Pinpoint the cell where the given text exists, returning its (X, Y) midpoint coordinate. 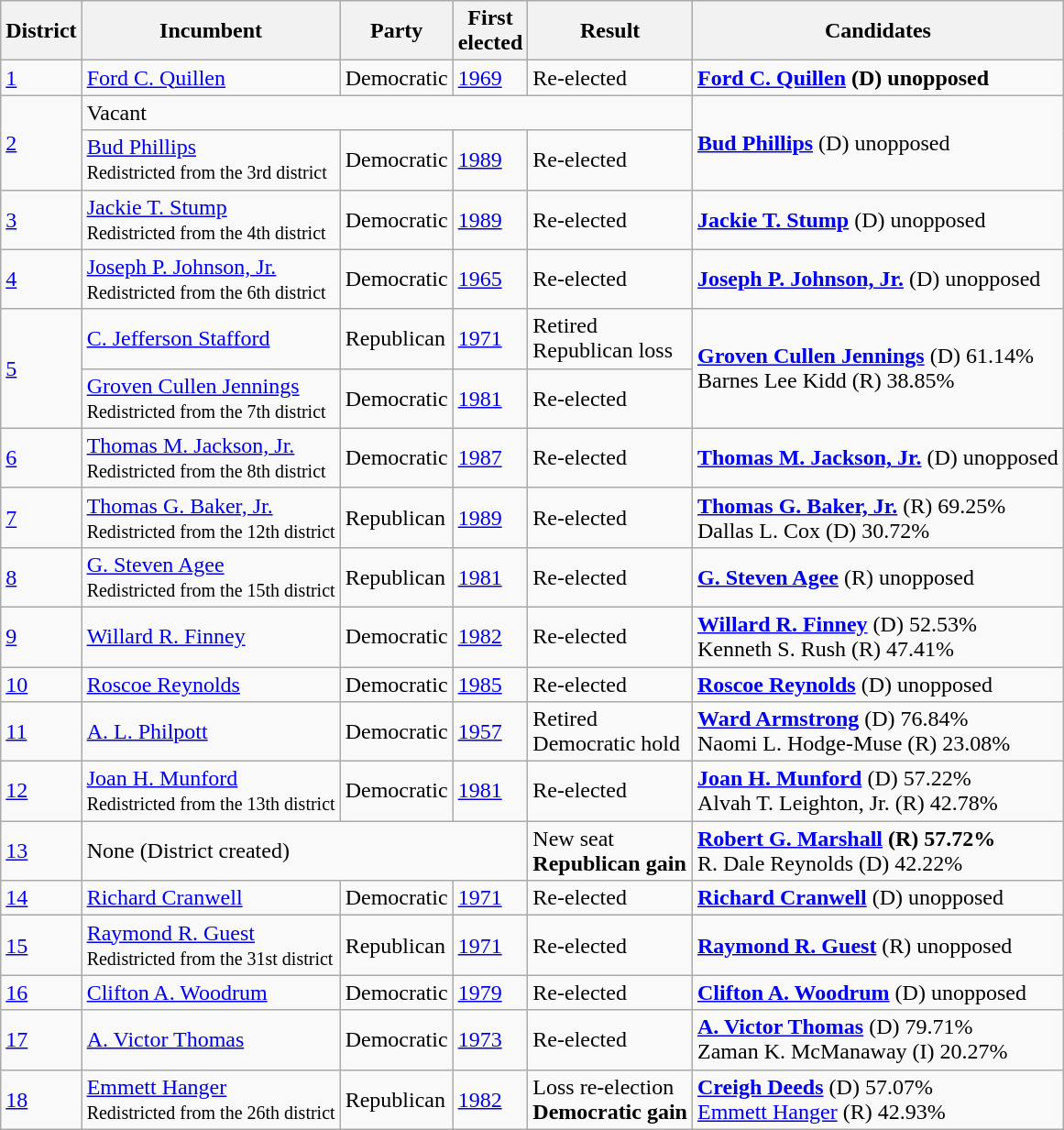
4 (41, 279)
17 (41, 1039)
Roscoe Reynolds (211, 685)
15 (41, 946)
Groven Cullen JenningsRedistricted from the 7th district (211, 398)
1985 (490, 685)
Ford C. Quillen (D) unopposed (878, 78)
1973 (490, 1039)
District (41, 31)
Groven Cullen Jennings (D) 61.14%Barnes Lee Kidd (R) 38.85% (878, 368)
C. Jefferson Stafford (211, 339)
Willard R. Finney (211, 636)
Richard Cranwell (D) unopposed (878, 898)
Result (610, 31)
Clifton A. Woodrum (D) unopposed (878, 993)
Raymond R. Guest (R) unopposed (878, 946)
Joseph P. Johnson, Jr.Redistricted from the 6th district (211, 279)
1979 (490, 993)
Candidates (878, 31)
8 (41, 577)
Joan H. MunfordRedistricted from the 13th district (211, 792)
Creigh Deeds (D) 57.07%Emmett Hanger (R) 42.93% (878, 1100)
Ford C. Quillen (211, 78)
A. Victor Thomas (211, 1039)
Clifton A. Woodrum (211, 993)
Bud Phillips (D) unopposed (878, 143)
Willard R. Finney (D) 52.53%Kenneth S. Rush (R) 47.41% (878, 636)
1 (41, 78)
G. Steven Agee (R) unopposed (878, 577)
Party (396, 31)
Thomas G. Baker, Jr. (R) 69.25%Dallas L. Cox (D) 30.72% (878, 517)
1965 (490, 279)
Jackie T. StumpRedistricted from the 4th district (211, 220)
G. Steven AgeeRedistricted from the 15th district (211, 577)
16 (41, 993)
None (District created) (304, 850)
Bud PhillipsRedistricted from the 3rd district (211, 159)
Roscoe Reynolds (D) unopposed (878, 685)
12 (41, 792)
RetiredDemocratic hold (610, 731)
14 (41, 898)
Richard Cranwell (211, 898)
1987 (490, 458)
7 (41, 517)
2 (41, 143)
Thomas M. Jackson, Jr.Redistricted from the 8th district (211, 458)
11 (41, 731)
A. L. Philpott (211, 731)
New seatRepublican gain (610, 850)
Joan H. Munford (D) 57.22%Alvah T. Leighton, Jr. (R) 42.78% (878, 792)
Ward Armstrong (D) 76.84%Naomi L. Hodge-Muse (R) 23.08% (878, 731)
Robert G. Marshall (R) 57.72%R. Dale Reynolds (D) 42.22% (878, 850)
Jackie T. Stump (D) unopposed (878, 220)
Thomas M. Jackson, Jr. (D) unopposed (878, 458)
Vacant (387, 113)
6 (41, 458)
RetiredRepublican loss (610, 339)
10 (41, 685)
18 (41, 1100)
5 (41, 368)
1957 (490, 731)
Emmett HangerRedistricted from the 26th district (211, 1100)
Thomas G. Baker, Jr.Redistricted from the 12th district (211, 517)
13 (41, 850)
Loss re-electionDemocratic gain (610, 1100)
3 (41, 220)
Firstelected (490, 31)
1969 (490, 78)
Joseph P. Johnson, Jr. (D) unopposed (878, 279)
Incumbent (211, 31)
Raymond R. GuestRedistricted from the 31st district (211, 946)
A. Victor Thomas (D) 79.71%Zaman K. McManaway (I) 20.27% (878, 1039)
9 (41, 636)
